Determine the (X, Y) coordinate at the center of the cell enclosing the given text.  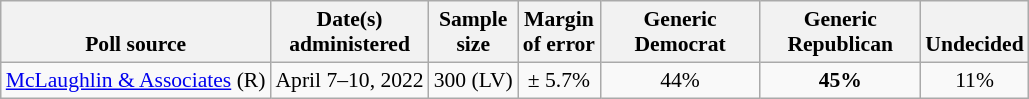
± 5.7% (559, 80)
April 7–10, 2022 (349, 80)
44% (680, 80)
Date(s)administered (349, 32)
300 (LV) (474, 80)
45% (840, 80)
GenericRepublican (840, 32)
11% (974, 80)
GenericDemocrat (680, 32)
McLaughlin & Associates (R) (136, 80)
Undecided (974, 32)
Poll source (136, 32)
Marginof error (559, 32)
Samplesize (474, 32)
